Extract the [x, y] coordinate from the center of the cell holding the provided text.  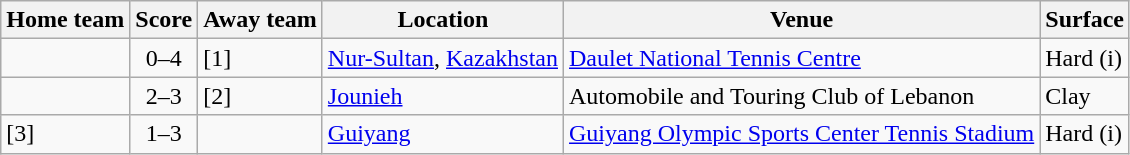
Nur-Sultan, Kazakhstan [442, 58]
Guiyang Olympic Sports Center Tennis Stadium [802, 134]
Surface [1085, 20]
Jounieh [442, 96]
2–3 [164, 96]
0–4 [164, 58]
1–3 [164, 134]
[2] [260, 96]
[1] [260, 58]
Location [442, 20]
Score [164, 20]
Automobile and Touring Club of Lebanon [802, 96]
Daulet National Tennis Centre [802, 58]
Guiyang [442, 134]
Clay [1085, 96]
[3] [66, 134]
Venue [802, 20]
Home team [66, 20]
Away team [260, 20]
